Return [X, Y] of the center of cell containing provided text 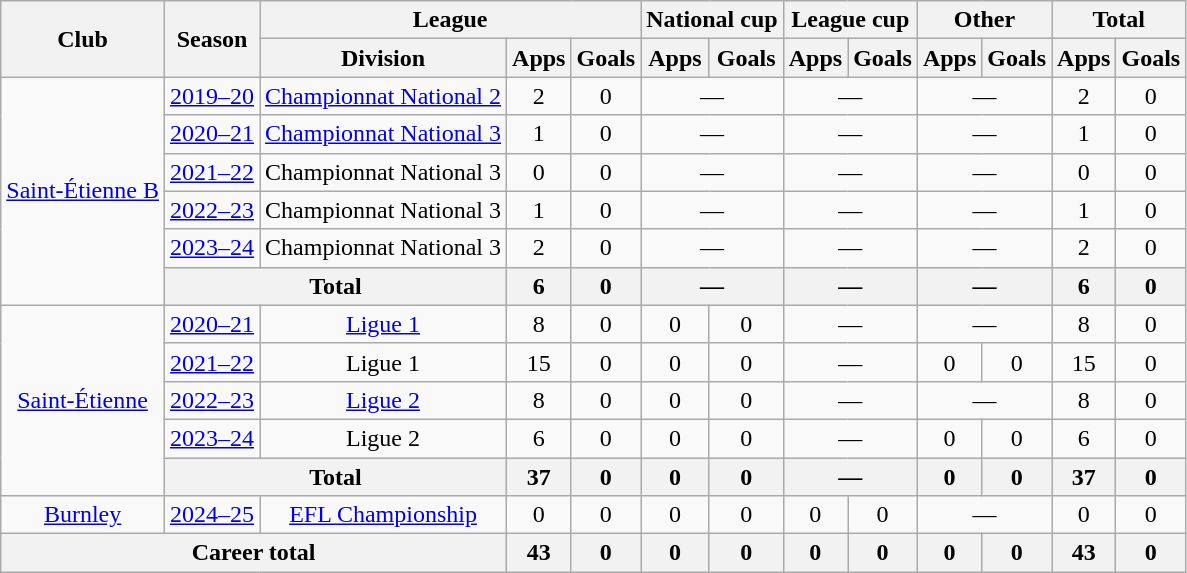
League cup [850, 20]
Career total [254, 553]
Club [83, 39]
Division [384, 58]
National cup [712, 20]
Saint-Étienne B [83, 191]
Season [212, 39]
League [450, 20]
Saint-Étienne [83, 400]
EFL Championship [384, 515]
2024–25 [212, 515]
Championnat National 2 [384, 96]
Burnley [83, 515]
2019–20 [212, 96]
Other [984, 20]
